Detect which cell encompasses the target text, then output its (X, Y) center coordinate. 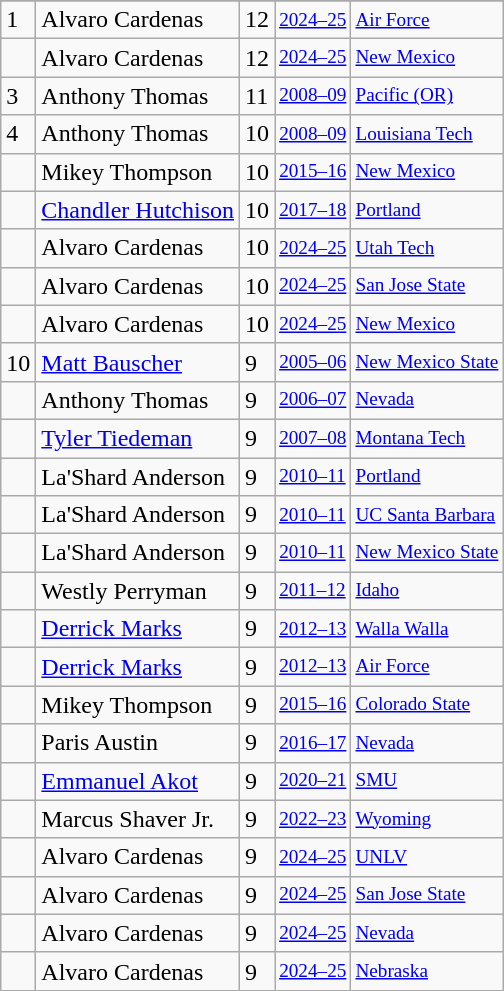
Idaho (427, 591)
11 (258, 96)
Colorado State (427, 705)
Westly Perryman (138, 591)
Pacific (OR) (427, 96)
Matt Bauscher (138, 362)
3 (18, 96)
Walla Walla (427, 629)
Emmanuel Akot (138, 781)
2011–12 (313, 591)
4 (18, 134)
2020–21 (313, 781)
2007–08 (313, 438)
2017–18 (313, 210)
Louisiana Tech (427, 134)
SMU (427, 781)
2016–17 (313, 743)
Chandler Hutchison (138, 210)
Montana Tech (427, 438)
2022–23 (313, 819)
Tyler Tiedeman (138, 438)
Marcus Shaver Jr. (138, 819)
1 (18, 20)
Wyoming (427, 819)
UC Santa Barbara (427, 515)
Paris Austin (138, 743)
2005–06 (313, 362)
UNLV (427, 857)
2006–07 (313, 400)
Utah Tech (427, 248)
Nebraska (427, 971)
